Locate the cell with the specified text and output its [x, y] center coordinate. 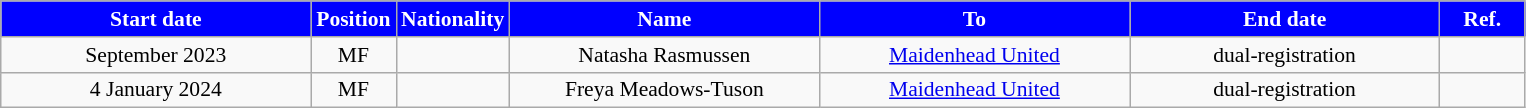
Ref. [1482, 19]
Position [354, 19]
Natasha Rasmussen [664, 55]
4 January 2024 [156, 90]
End date [1285, 19]
To [974, 19]
Freya Meadows-Tuson [664, 90]
Start date [156, 19]
Nationality [452, 19]
September 2023 [156, 55]
Name [664, 19]
